Output the [x, y] coordinate of the center of the cell containing the given text.  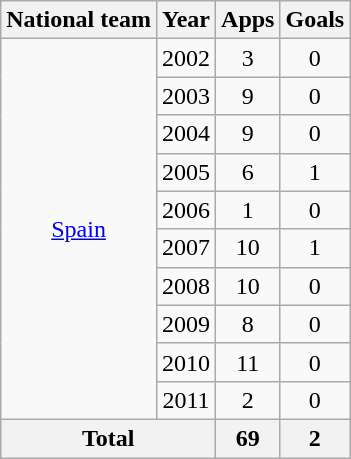
2003 [186, 96]
3 [248, 58]
69 [248, 438]
2008 [186, 286]
National team [79, 20]
2007 [186, 248]
2005 [186, 172]
8 [248, 324]
2009 [186, 324]
2002 [186, 58]
2004 [186, 134]
11 [248, 362]
Spain [79, 230]
Goals [315, 20]
2006 [186, 210]
6 [248, 172]
Year [186, 20]
Total [108, 438]
2010 [186, 362]
2011 [186, 400]
Apps [248, 20]
